For the text-containing cell, return its midpoint in (X, Y) coordinate format. 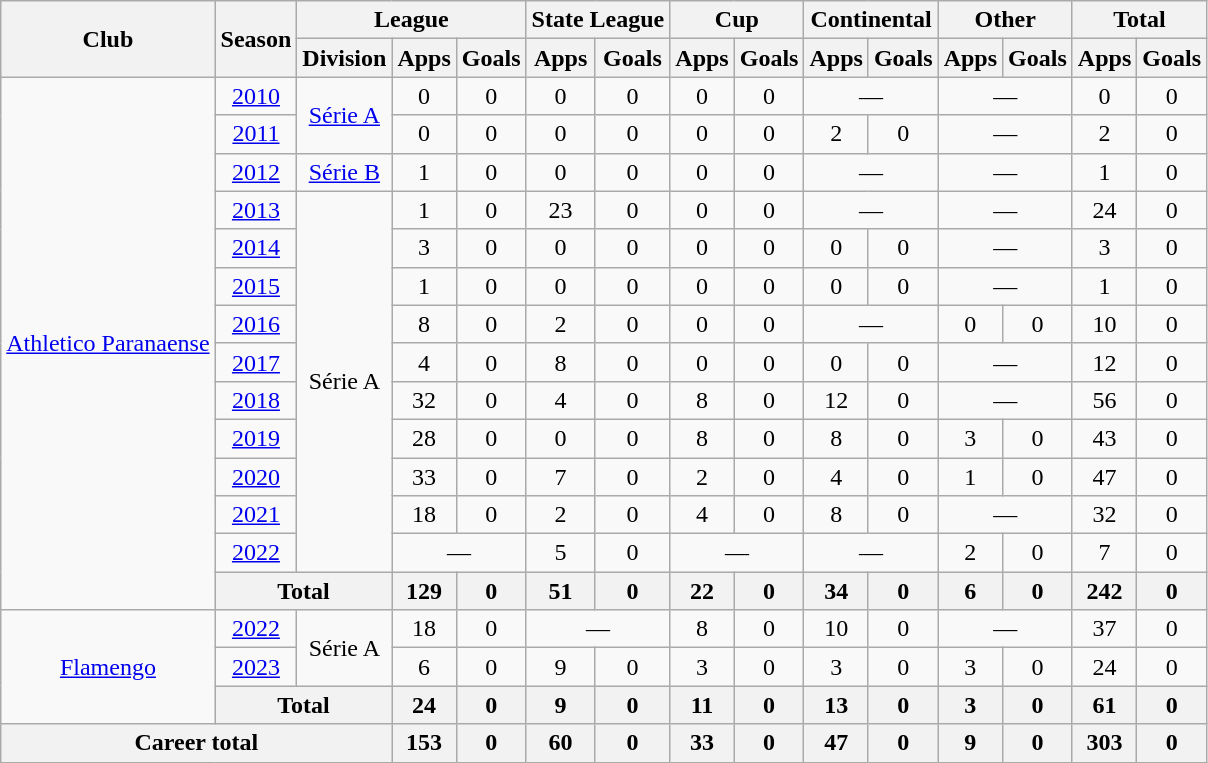
Cup (737, 20)
153 (424, 743)
129 (424, 591)
11 (702, 705)
2021 (256, 515)
34 (836, 591)
2014 (256, 248)
61 (1104, 705)
43 (1104, 438)
303 (1104, 743)
13 (836, 705)
242 (1104, 591)
2012 (256, 172)
2019 (256, 438)
2016 (256, 324)
Flamengo (108, 667)
2013 (256, 210)
22 (702, 591)
Division (344, 58)
2017 (256, 362)
2023 (256, 667)
2015 (256, 286)
Career total (196, 743)
2010 (256, 96)
28 (424, 438)
Other (1005, 20)
Athletico Paranaense (108, 344)
60 (560, 743)
37 (1104, 629)
Season (256, 39)
State League (598, 20)
Série B (344, 172)
5 (560, 553)
League (412, 20)
23 (560, 210)
2020 (256, 477)
2018 (256, 400)
Continental (871, 20)
2011 (256, 134)
56 (1104, 400)
51 (560, 591)
Club (108, 39)
